From the cell containing the given text, extract its center point as (x, y) coordinate. 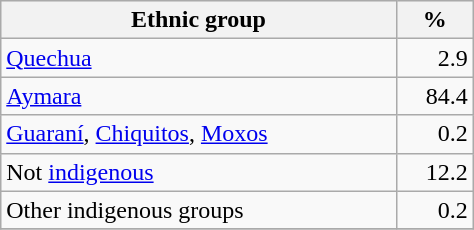
Guaraní, Chiquitos, Moxos (198, 134)
84.4 (434, 96)
Quechua (198, 58)
Aymara (198, 96)
Other indigenous groups (198, 210)
Not indigenous (198, 172)
Ethnic group (198, 20)
% (434, 20)
12.2 (434, 172)
2.9 (434, 58)
